For the text-containing cell, return its midpoint in [X, Y] coordinate format. 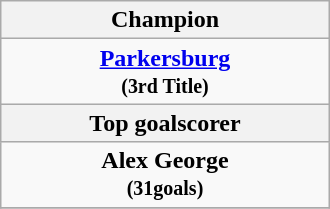
Alex George(31goals) [165, 174]
Champion [165, 20]
Top goalscorer [165, 123]
Parkersburg(3rd Title) [165, 72]
